Extract the [x, y] coordinate from the center of the cell holding the provided text.  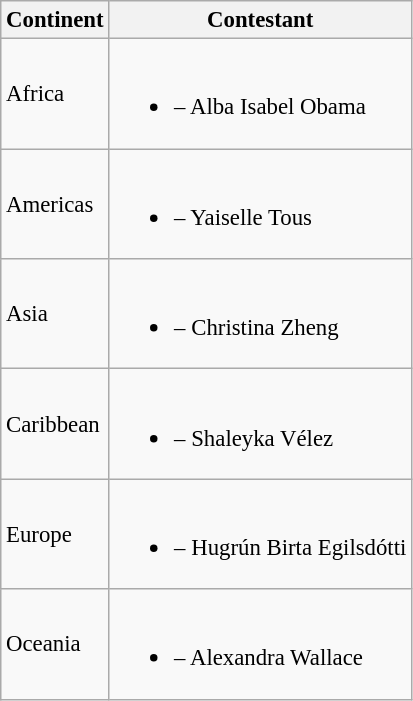
Continent [55, 20]
Asia [55, 314]
– Shaleyka Vélez [260, 424]
Europe [55, 534]
– Alba Isabel Obama [260, 94]
– Christina Zheng [260, 314]
– Alexandra Wallace [260, 644]
– Hugrún Birta Egilsdótti [260, 534]
Africa [55, 94]
Oceania [55, 644]
– Yaiselle Tous [260, 204]
Caribbean [55, 424]
Contestant [260, 20]
Americas [55, 204]
